For the text-containing cell, return its midpoint in (X, Y) coordinate format. 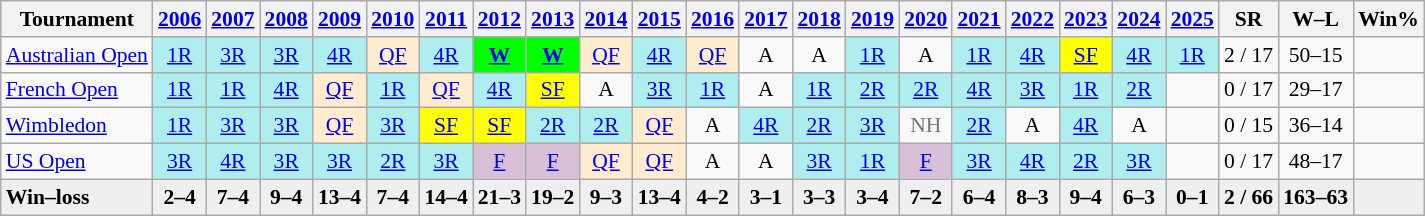
3–3 (820, 197)
2007 (232, 19)
2011 (446, 19)
2021 (978, 19)
Australian Open (77, 55)
2025 (1192, 19)
0–1 (1192, 197)
29–17 (1316, 90)
19–2 (552, 197)
W–L (1316, 19)
Wimbledon (77, 126)
2016 (712, 19)
SR (1248, 19)
48–17 (1316, 162)
36–14 (1316, 126)
2024 (1138, 19)
2014 (606, 19)
21–3 (500, 197)
2013 (552, 19)
163–63 (1316, 197)
9–3 (606, 197)
2008 (286, 19)
2 / 66 (1248, 197)
2019 (872, 19)
2018 (820, 19)
14–4 (446, 197)
Tournament (77, 19)
2006 (180, 19)
6–3 (1138, 197)
2 / 17 (1248, 55)
0 / 15 (1248, 126)
2015 (660, 19)
2023 (1086, 19)
3–4 (872, 197)
2010 (392, 19)
2–4 (180, 197)
2017 (766, 19)
2020 (926, 19)
2022 (1032, 19)
2009 (340, 19)
Win% (1388, 19)
2012 (500, 19)
4–2 (712, 197)
NH (926, 126)
7–2 (926, 197)
6–4 (978, 197)
8–3 (1032, 197)
French Open (77, 90)
Win–loss (77, 197)
US Open (77, 162)
3–1 (766, 197)
50–15 (1316, 55)
